Return (X, Y) of the center of cell containing provided text 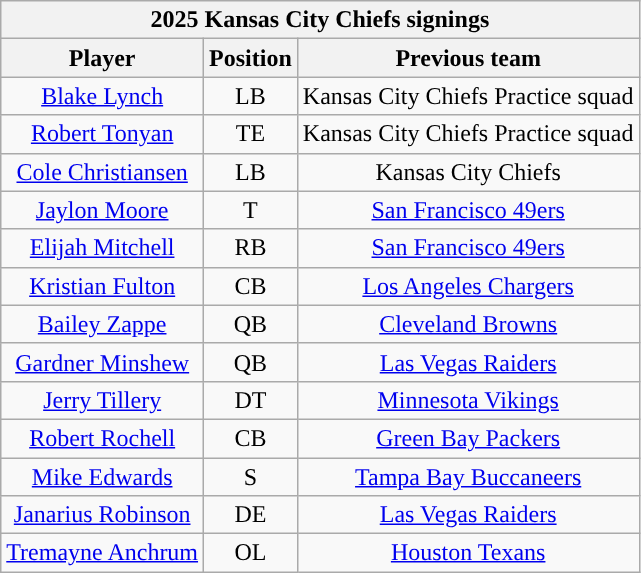
Jerry Tillery (102, 400)
Janarius Robinson (102, 515)
Player (102, 58)
DE (251, 515)
Previous team (468, 58)
Jaylon Moore (102, 210)
Blake Lynch (102, 96)
Robert Tonyan (102, 134)
T (251, 210)
Houston Texans (468, 553)
Kansas City Chiefs (468, 172)
OL (251, 553)
Minnesota Vikings (468, 400)
Bailey Zappe (102, 324)
Tremayne Anchrum (102, 553)
TE (251, 134)
DT (251, 400)
Green Bay Packers (468, 438)
2025 Kansas City Chiefs signings (320, 20)
Position (251, 58)
S (251, 477)
Mike Edwards (102, 477)
Kristian Fulton (102, 286)
Robert Rochell (102, 438)
Tampa Bay Buccaneers (468, 477)
RB (251, 248)
Cleveland Browns (468, 324)
Cole Christiansen (102, 172)
Los Angeles Chargers (468, 286)
Elijah Mitchell (102, 248)
Gardner Minshew (102, 362)
